Pinpoint the cell where the given text exists, returning its (x, y) midpoint coordinate. 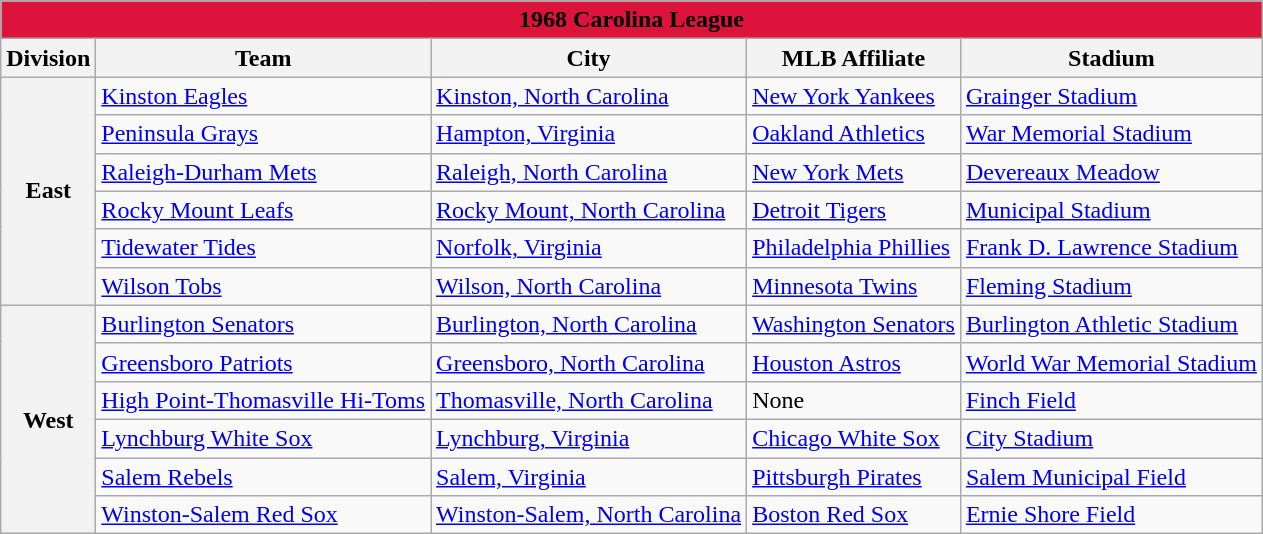
Division (48, 58)
Devereaux Meadow (1111, 172)
Kinston Eagles (264, 96)
Rocky Mount Leafs (264, 210)
Hampton, Virginia (589, 134)
City (589, 58)
Salem, Virginia (589, 477)
Burlington Athletic Stadium (1111, 324)
Raleigh-Durham Mets (264, 172)
Wilson Tobs (264, 286)
Frank D. Lawrence Stadium (1111, 248)
Norfolk, Virginia (589, 248)
Oakland Athletics (854, 134)
Wilson, North Carolina (589, 286)
Fleming Stadium (1111, 286)
None (854, 400)
Salem Municipal Field (1111, 477)
High Point-Thomasville Hi-Toms (264, 400)
Chicago White Sox (854, 438)
Grainger Stadium (1111, 96)
1968 Carolina League (632, 20)
Kinston, North Carolina (589, 96)
Lynchburg, Virginia (589, 438)
Burlington, North Carolina (589, 324)
Thomasville, North Carolina (589, 400)
Philadelphia Phillies (854, 248)
Winston-Salem, North Carolina (589, 515)
War Memorial Stadium (1111, 134)
Tidewater Tides (264, 248)
New York Yankees (854, 96)
Rocky Mount, North Carolina (589, 210)
Minnesota Twins (854, 286)
Peninsula Grays (264, 134)
Stadium (1111, 58)
Boston Red Sox (854, 515)
Houston Astros (854, 362)
Lynchburg White Sox (264, 438)
City Stadium (1111, 438)
World War Memorial Stadium (1111, 362)
Raleigh, North Carolina (589, 172)
Greensboro, North Carolina (589, 362)
West (48, 419)
Winston-Salem Red Sox (264, 515)
Ernie Shore Field (1111, 515)
East (48, 191)
Detroit Tigers (854, 210)
Salem Rebels (264, 477)
Team (264, 58)
Finch Field (1111, 400)
Burlington Senators (264, 324)
Pittsburgh Pirates (854, 477)
Washington Senators (854, 324)
Greensboro Patriots (264, 362)
Municipal Stadium (1111, 210)
MLB Affiliate (854, 58)
New York Mets (854, 172)
